Identify which cell holds the provided text, then report its (X, Y) central coordinate. 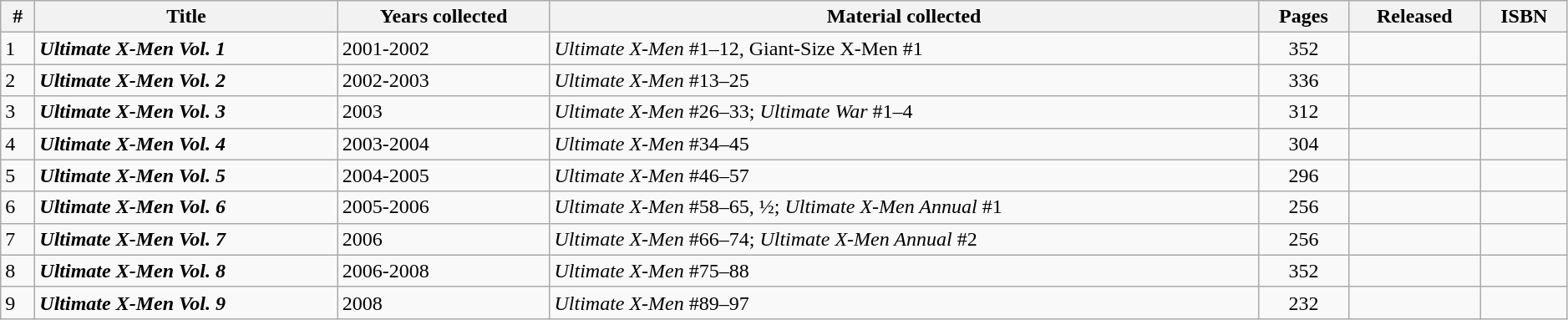
2006-2008 (444, 271)
2 (18, 80)
2005-2006 (444, 207)
Ultimate X-Men #13–25 (904, 80)
Ultimate X-Men #58–65, ½; Ultimate X-Men Annual #1 (904, 207)
2003-2004 (444, 144)
Ultimate X-Men Vol. 1 (186, 48)
Released (1414, 17)
Ultimate X-Men Vol. 5 (186, 175)
Material collected (904, 17)
Ultimate X-Men #46–57 (904, 175)
2002-2003 (444, 80)
296 (1303, 175)
8 (18, 271)
Ultimate X-Men #66–74; Ultimate X-Men Annual #2 (904, 239)
Ultimate X-Men #1–12, Giant-Size X-Men #1 (904, 48)
336 (1303, 80)
9 (18, 302)
Ultimate X-Men #75–88 (904, 271)
7 (18, 239)
Pages (1303, 17)
Ultimate X-Men Vol. 8 (186, 271)
1 (18, 48)
Ultimate X-Men Vol. 3 (186, 112)
3 (18, 112)
Ultimate X-Men Vol. 6 (186, 207)
2003 (444, 112)
2001-2002 (444, 48)
2006 (444, 239)
Ultimate X-Men #89–97 (904, 302)
Ultimate X-Men Vol. 7 (186, 239)
232 (1303, 302)
Title (186, 17)
4 (18, 144)
ISBN (1524, 17)
Ultimate X-Men #26–33; Ultimate War #1–4 (904, 112)
6 (18, 207)
304 (1303, 144)
Ultimate X-Men Vol. 2 (186, 80)
312 (1303, 112)
Ultimate X-Men Vol. 9 (186, 302)
2008 (444, 302)
Ultimate X-Men Vol. 4 (186, 144)
5 (18, 175)
Ultimate X-Men #34–45 (904, 144)
Years collected (444, 17)
# (18, 17)
2004-2005 (444, 175)
